From the cell containing the given text, extract its center point as (X, Y) coordinate. 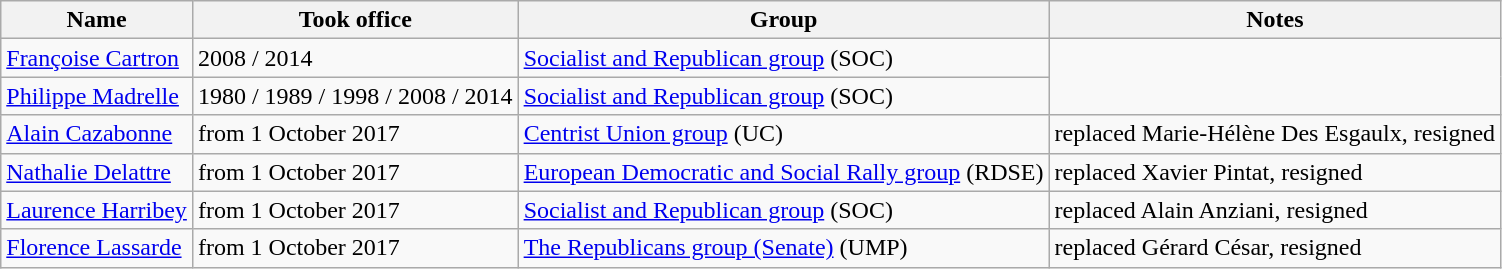
1980 / 1989 / 1998 / 2008 / 2014 (355, 96)
Notes (1275, 20)
Florence Lassarde (97, 248)
replaced Alain Anziani, resigned (1275, 210)
2008 / 2014 (355, 58)
replaced Gérard César, resigned (1275, 248)
Group (784, 20)
replaced Marie-Hélène Des Esgaulx, resigned (1275, 134)
European Democratic and Social Rally group (RDSE) (784, 172)
replaced Xavier Pintat, resigned (1275, 172)
The Republicans group (Senate) (UMP) (784, 248)
Laurence Harribey (97, 210)
Centrist Union group (UC) (784, 134)
Françoise Cartron (97, 58)
Alain Cazabonne (97, 134)
Name (97, 20)
Took office (355, 20)
Philippe Madrelle (97, 96)
Nathalie Delattre (97, 172)
